Locate the cell with the specified text and output its [x, y] center coordinate. 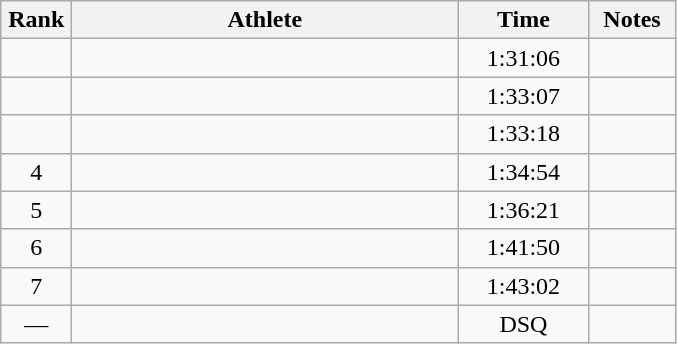
Notes [632, 20]
6 [36, 248]
Rank [36, 20]
4 [36, 172]
1:31:06 [524, 58]
1:36:21 [524, 210]
DSQ [524, 324]
Time [524, 20]
1:43:02 [524, 286]
— [36, 324]
1:41:50 [524, 248]
Athlete [265, 20]
1:34:54 [524, 172]
7 [36, 286]
1:33:07 [524, 96]
5 [36, 210]
1:33:18 [524, 134]
